Output the (X, Y) coordinate of the center of the cell containing the given text.  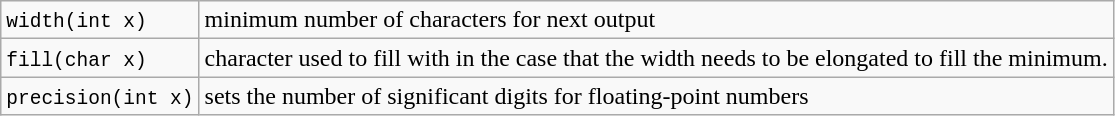
width(int x) (100, 20)
minimum number of characters for next output (656, 20)
precision(int x) (100, 96)
character used to fill with in the case that the width needs to be elongated to fill the minimum. (656, 58)
sets the number of significant digits for floating-point numbers (656, 96)
fill(char x) (100, 58)
